Detect which cell encompasses the target text, then output its [x, y] center coordinate. 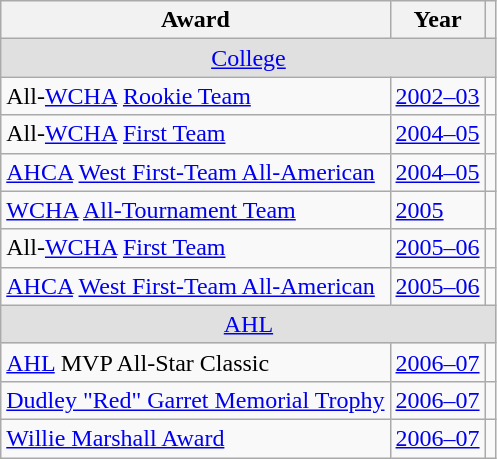
Year [438, 20]
2002–03 [438, 96]
AHL [248, 324]
All-WCHA Rookie Team [196, 96]
AHL MVP All-Star Classic [196, 362]
2005 [438, 210]
Dudley "Red" Garret Memorial Trophy [196, 400]
Willie Marshall Award [196, 438]
College [248, 58]
WCHA All-Tournament Team [196, 210]
Award [196, 20]
